Locate the cell with the specified text and output its [x, y] center coordinate. 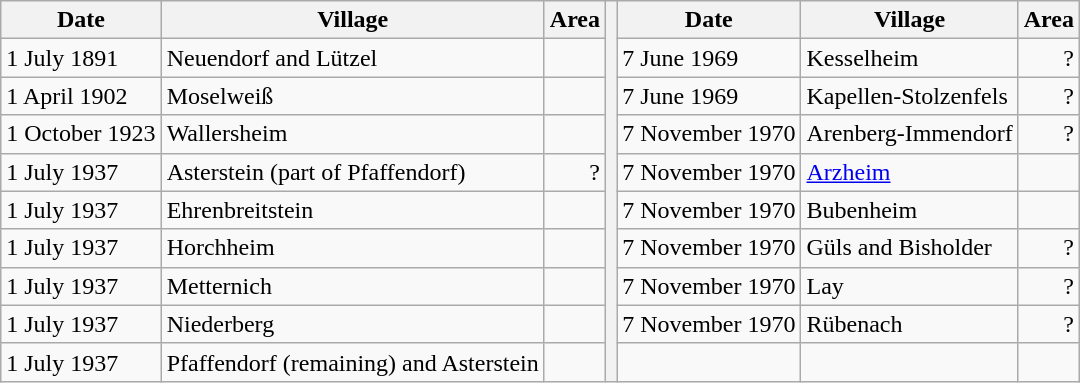
Bubenheim [910, 210]
Güls and Bisholder [910, 248]
Kapellen-Stolzenfels [910, 96]
1 April 1902 [81, 96]
Lay [910, 286]
Wallersheim [352, 134]
Arenberg-Immendorf [910, 134]
1 October 1923 [81, 134]
Asterstein (part of Pfaffendorf) [352, 172]
Ehrenbreitstein [352, 210]
Kesselheim [910, 58]
Pfaffendorf (remaining) and Asterstein [352, 362]
Moselweiß [352, 96]
Rübenach [910, 324]
Horchheim [352, 248]
Neuendorf and Lützel [352, 58]
Arzheim [910, 172]
1 July 1891 [81, 58]
Metternich [352, 286]
Niederberg [352, 324]
